Return the [X, Y] coordinate for the center point of the cell that contains the specified text.  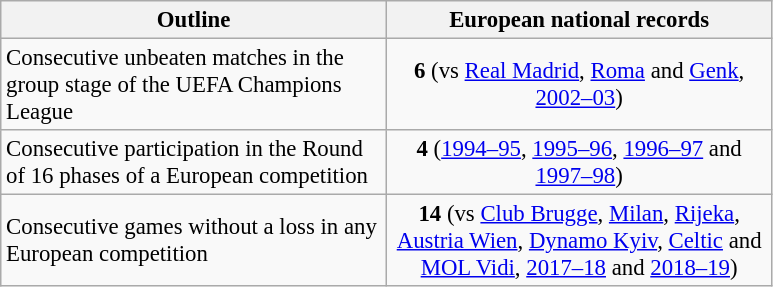
European national records [579, 20]
Consecutive unbeaten matches in the group stage of the UEFA Champions League [194, 85]
Consecutive participation in the Round of 16 phases of a European competition [194, 162]
Outline [194, 20]
6 (vs Real Madrid, Roma and Genk, 2002–03) [579, 85]
Consecutive games without a loss in any European competition [194, 241]
14 (vs Club Brugge, Milan, Rijeka, Austria Wien, Dynamo Kyiv, Celtic and MOL Vidi, 2017–18 and 2018–19) [579, 241]
4 (1994–95, 1995–96, 1996–97 and 1997–98) [579, 162]
